Locate the cell with the specified text and output its [X, Y] center coordinate. 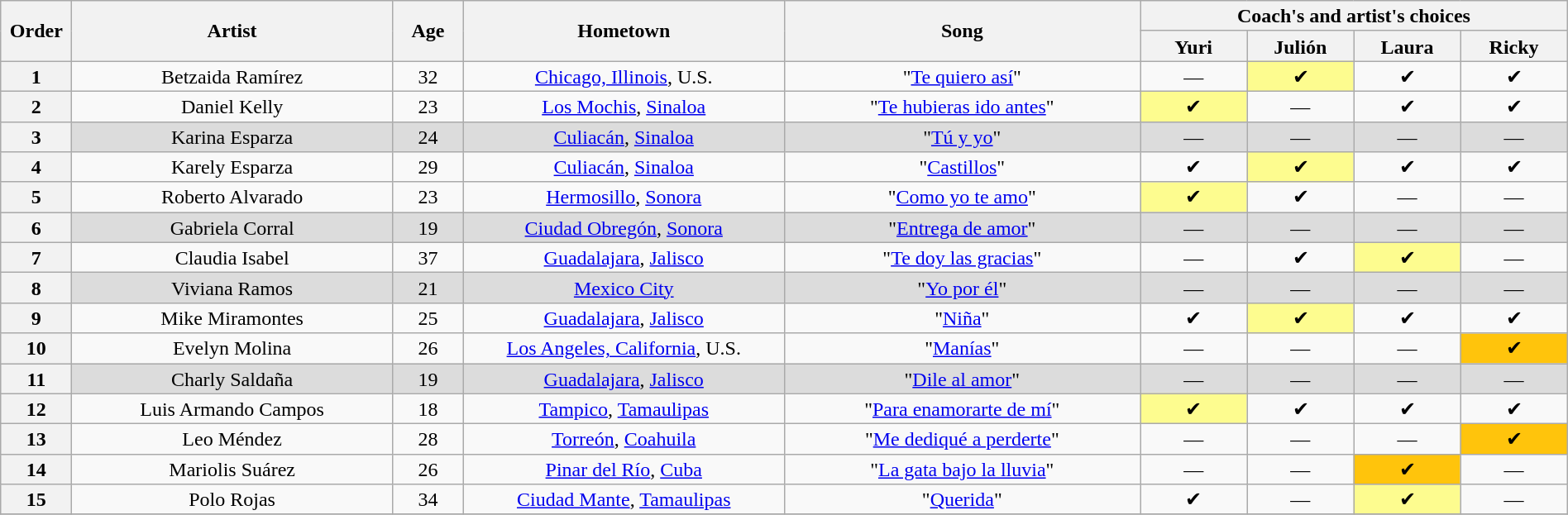
21 [428, 288]
12 [36, 408]
Los Mochis, Sinaloa [624, 106]
1 [36, 76]
Evelyn Molina [232, 349]
7 [36, 258]
"Como yo te amo" [963, 197]
Viviana Ramos [232, 288]
3 [36, 137]
Mexico City [624, 288]
24 [428, 137]
4 [36, 167]
"Manías" [963, 349]
Ciudad Mante, Tamaulipas [624, 499]
"Te doy las gracias" [963, 258]
5 [36, 197]
11 [36, 379]
Leo Méndez [232, 440]
Age [428, 31]
"Entrega de amor" [963, 228]
Order [36, 31]
Luis Armando Campos [232, 408]
"La gata bajo la lluvia" [963, 470]
34 [428, 499]
Polo Rojas [232, 499]
Song [963, 31]
Mike Miramontes [232, 317]
Hometown [624, 31]
Pinar del Río, Cuba [624, 470]
Ricky [1513, 46]
25 [428, 317]
Ciudad Obregón, Sonora [624, 228]
Hermosillo, Sonora [624, 197]
Karely Esparza [232, 167]
Los Angeles, California, U.S. [624, 349]
6 [36, 228]
Artist [232, 31]
"Yo por él" [963, 288]
Roberto Alvarado [232, 197]
"Tú y yo" [963, 137]
15 [36, 499]
"Dile al amor" [963, 379]
28 [428, 440]
10 [36, 349]
Daniel Kelly [232, 106]
Julión [1300, 46]
"Te hubieras ido antes" [963, 106]
Claudia Isabel [232, 258]
13 [36, 440]
"Niña" [963, 317]
Torreón, Coahuila [624, 440]
Chicago, Illinois, U.S. [624, 76]
Yuri [1194, 46]
Betzaida Ramírez [232, 76]
Karina Esparza [232, 137]
8 [36, 288]
"Castillos" [963, 167]
"Para enamorarte de mí" [963, 408]
Coach's and artist's choices [1355, 17]
Mariolis Suárez [232, 470]
32 [428, 76]
29 [428, 167]
Laura [1408, 46]
14 [36, 470]
Gabriela Corral [232, 228]
37 [428, 258]
Tampico, Tamaulipas [624, 408]
"Me dediqué a perderte" [963, 440]
"Querida" [963, 499]
Charly Saldaña [232, 379]
18 [428, 408]
9 [36, 317]
2 [36, 106]
"Te quiero así" [963, 76]
